Identify which cell holds the provided text, then report its [X, Y] central coordinate. 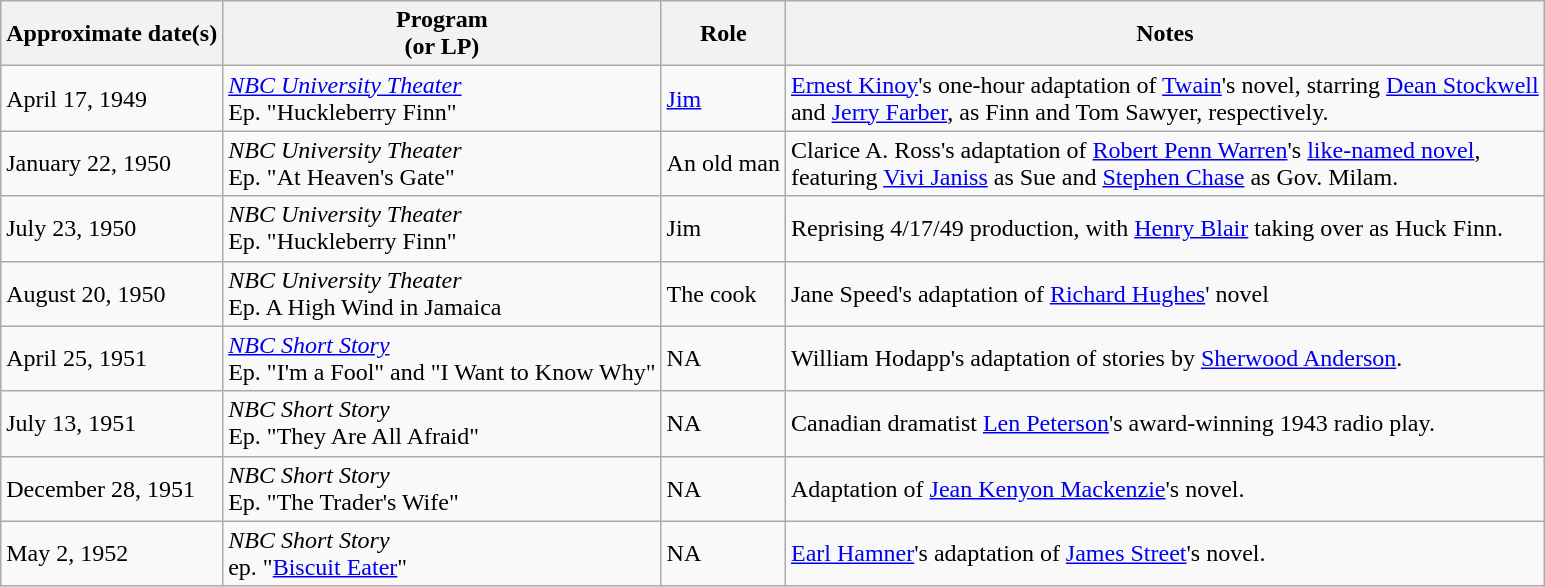
Approximate date(s) [112, 34]
April 17, 1949 [112, 98]
Jane Speed's adaptation of Richard Hughes' novel [1164, 294]
August 20, 1950 [112, 294]
January 22, 1950 [112, 164]
An old man [723, 164]
May 2, 1952 [112, 554]
NBC Short StoryEp. "The Trader's Wife" [442, 488]
Ernest Kinoy's one-hour adaptation of Twain's novel, starring Dean Stockwell and Jerry Farber, as Finn and Tom Sawyer, respectively. [1164, 98]
Adaptation of Jean Kenyon Mackenzie's novel. [1164, 488]
Program (or LP) [442, 34]
NBC University TheaterEp. "At Heaven's Gate" [442, 164]
July 23, 1950 [112, 228]
The cook [723, 294]
NBC Short Storyep. "Biscuit Eater" [442, 554]
Reprising 4/17/49 production, with Henry Blair taking over as Huck Finn. [1164, 228]
Earl Hamner's adaptation of James Street's novel. [1164, 554]
April 25, 1951 [112, 358]
William Hodapp's adaptation of stories by Sherwood Anderson. [1164, 358]
Clarice A. Ross's adaptation of Robert Penn Warren's like-named novel, featuring Vivi Janiss as Sue and Stephen Chase as Gov. Milam. [1164, 164]
NBC University TheaterEp. A High Wind in Jamaica [442, 294]
December 28, 1951 [112, 488]
July 13, 1951 [112, 424]
Role [723, 34]
NBC Short StoryEp. "They Are All Afraid" [442, 424]
Canadian dramatist Len Peterson's award-winning 1943 radio play. [1164, 424]
Notes [1164, 34]
NBC Short StoryEp. "I'm a Fool" and "I Want to Know Why" [442, 358]
